Extract the [X, Y] coordinate from the center of the cell holding the provided text.  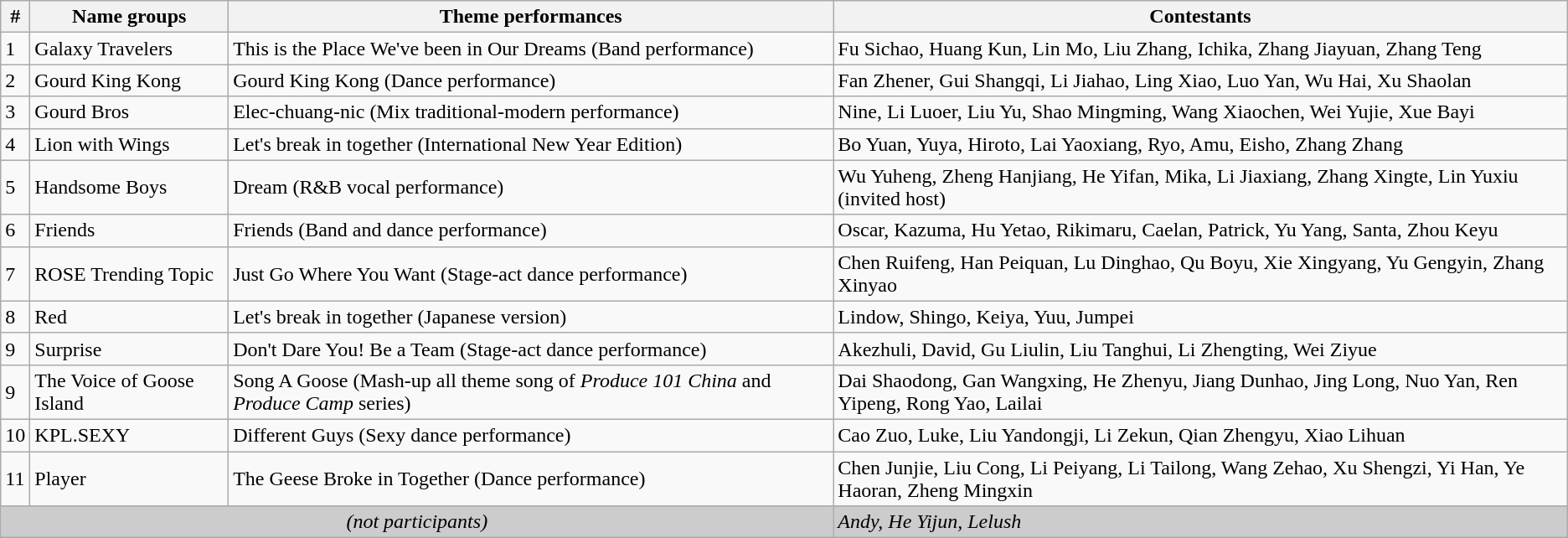
Friends (Band and dance performance) [531, 230]
Let's break in together (International New Year Edition) [531, 144]
Friends [129, 230]
3 [15, 112]
ROSE Trending Topic [129, 273]
Akezhuli, David, Gu Liulin, Liu Tanghui, Li Zhengting, Wei Ziyue [1200, 349]
6 [15, 230]
Andy, He Yijun, Lelush [1200, 522]
8 [15, 317]
# [15, 17]
7 [15, 273]
(not participants) [417, 522]
Gourd King Kong (Dance performance) [531, 80]
2 [15, 80]
4 [15, 144]
Song A Goose (Mash-up all theme song of Produce 101 China and Produce Camp series) [531, 392]
Galaxy Travelers [129, 49]
1 [15, 49]
Lion with Wings [129, 144]
11 [15, 478]
KPL.SEXY [129, 435]
Dream (R&B vocal performance) [531, 188]
Lindow, Shingo, Keiya, Yuu, Jumpei [1200, 317]
Theme performances [531, 17]
Elec-chuang-nic (Mix traditional-modern performance) [531, 112]
Player [129, 478]
Handsome Boys [129, 188]
Cao Zuo, Luke, Liu Yandongji, Li Zekun, Qian Zhengyu, Xiao Lihuan [1200, 435]
Contestants [1200, 17]
Fan Zhener, Gui Shangqi, Li Jiahao, Ling Xiao, Luo Yan, Wu Hai, Xu Shaolan [1200, 80]
10 [15, 435]
Don't Dare You! Be a Team (Stage-act dance performance) [531, 349]
The Geese Broke in Together (Dance performance) [531, 478]
Name groups [129, 17]
Just Go Where You Want (Stage-act dance performance) [531, 273]
Chen Ruifeng, Han Peiquan, Lu Dinghao, Qu Boyu, Xie Xingyang, Yu Gengyin, Zhang Xinyao [1200, 273]
The Voice of Goose Island [129, 392]
Bo Yuan, Yuya, Hiroto, Lai Yaoxiang, Ryo, Amu, Eisho, Zhang Zhang [1200, 144]
Let's break in together (Japanese version) [531, 317]
Nine, Li Luoer, Liu Yu, Shao Mingming, Wang Xiaochen, Wei Yujie, Xue Bayi [1200, 112]
5 [15, 188]
Dai Shaodong, Gan Wangxing, He Zhenyu, Jiang Dunhao, Jing Long, Nuo Yan, Ren Yipeng, Rong Yao, Lailai [1200, 392]
Gourd Bros [129, 112]
Fu Sichao, Huang Kun, Lin Mo, Liu Zhang, Ichika, Zhang Jiayuan, Zhang Teng [1200, 49]
Chen Junjie, Liu Cong, Li Peiyang, Li Tailong, Wang Zehao, Xu Shengzi, Yi Han, Ye Haoran, Zheng Mingxin [1200, 478]
Gourd King Kong [129, 80]
Wu Yuheng, Zheng Hanjiang, He Yifan, Mika, Li Jiaxiang, Zhang Xingte, Lin Yuxiu (invited host) [1200, 188]
This is the Place We've been in Our Dreams (Band performance) [531, 49]
Red [129, 317]
Oscar, Kazuma, Hu Yetao, Rikimaru, Caelan, Patrick, Yu Yang, Santa, Zhou Keyu [1200, 230]
Surprise [129, 349]
Different Guys (Sexy dance performance) [531, 435]
